Provide the (X, Y) coordinate of the cell's center where the given text is located.  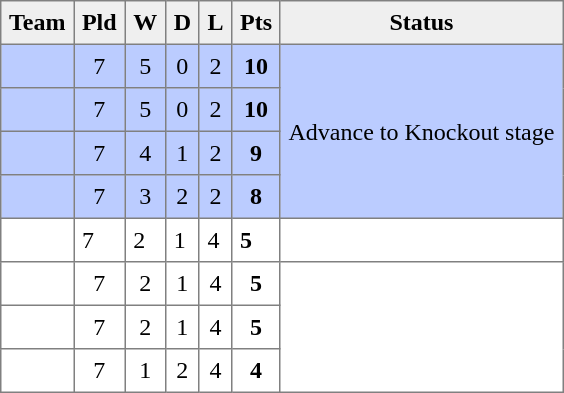
8 (256, 197)
D (182, 23)
Pts (256, 23)
L (216, 23)
Status (421, 23)
Pld (100, 23)
Team (38, 23)
W (145, 23)
9 (256, 153)
Advance to Knockout stage (421, 131)
3 (145, 197)
